Pinpoint the cell where the given text exists, returning its [x, y] midpoint coordinate. 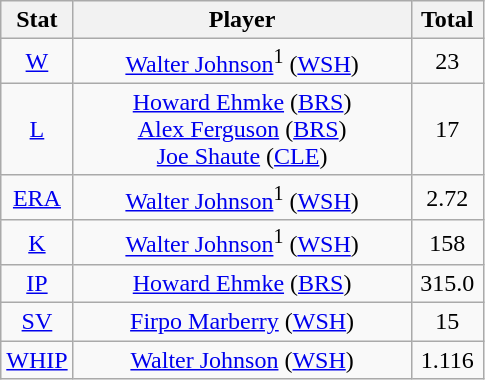
Walter Johnson (WSH) [242, 360]
158 [447, 242]
Firpo Marberry (WSH) [242, 322]
Howard Ehmke (BRS)Alex Ferguson (BRS)Joe Shaute (CLE) [242, 129]
2.72 [447, 198]
W [37, 62]
L [37, 129]
K [37, 242]
1.116 [447, 360]
17 [447, 129]
Total [447, 20]
Stat [37, 20]
IP [37, 284]
SV [37, 322]
ERA [37, 198]
WHIP [37, 360]
315.0 [447, 284]
Howard Ehmke (BRS) [242, 284]
15 [447, 322]
23 [447, 62]
Player [242, 20]
